Pinpoint the cell where the given text exists, returning its [X, Y] midpoint coordinate. 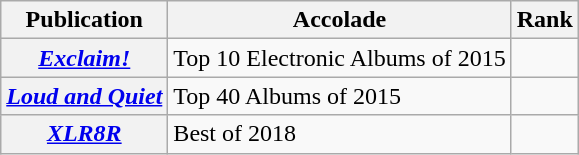
Top 40 Albums of 2015 [340, 96]
Exclaim! [84, 58]
Loud and Quiet [84, 96]
XLR8R [84, 134]
Best of 2018 [340, 134]
Accolade [340, 20]
Publication [84, 20]
Rank [544, 20]
Top 10 Electronic Albums of 2015 [340, 58]
